Output the (x, y) coordinate of the center of the cell containing the given text.  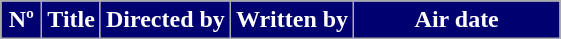
Directed by (165, 20)
Written by (292, 20)
Air date (457, 20)
Nº (22, 20)
Title (72, 20)
